Search for the cell housing the specified text and yield its [X, Y] center coordinate. 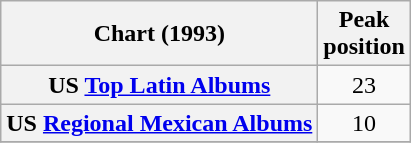
Chart (1993) [160, 34]
Peakposition [364, 34]
US Regional Mexican Albums [160, 123]
US Top Latin Albums [160, 85]
10 [364, 123]
23 [364, 85]
